Provide the (x, y) coordinate of the cell's center where the given text is located.  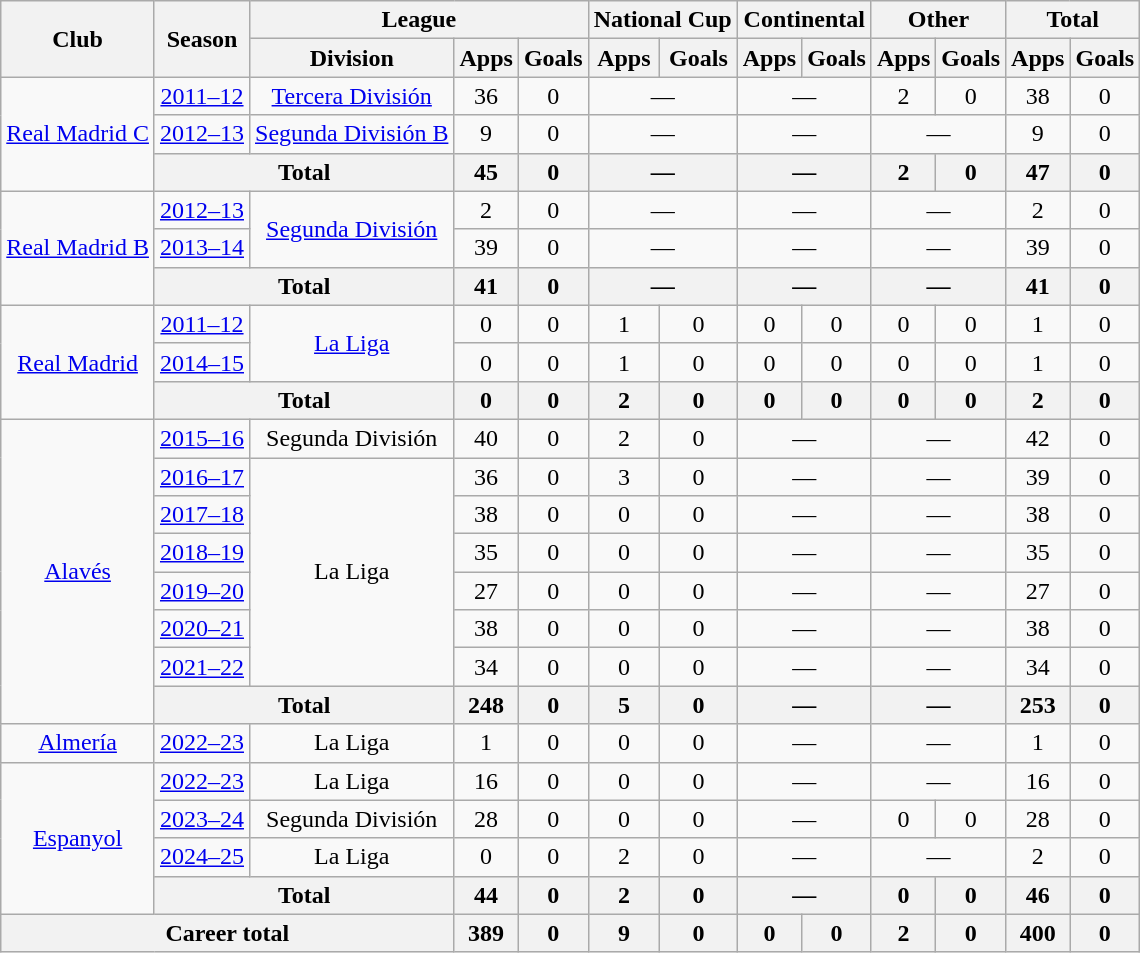
League (420, 20)
Real Madrid C (78, 134)
40 (486, 438)
2014–15 (202, 362)
Tercera División (352, 96)
47 (1038, 172)
Career total (228, 933)
2016–17 (202, 477)
253 (1038, 705)
Division (352, 58)
National Cup (662, 20)
Other (938, 20)
Club (78, 39)
2023–24 (202, 819)
248 (486, 705)
42 (1038, 438)
2020–21 (202, 629)
Real Madrid B (78, 248)
400 (1038, 933)
2013–14 (202, 248)
2018–19 (202, 553)
5 (624, 705)
Segunda División B (352, 134)
44 (486, 895)
Almería (78, 743)
3 (624, 477)
2019–20 (202, 591)
389 (486, 933)
2024–25 (202, 857)
45 (486, 172)
Continental (804, 20)
2017–18 (202, 515)
46 (1038, 895)
Espanyol (78, 838)
Season (202, 39)
2021–22 (202, 667)
2015–16 (202, 438)
Alavés (78, 571)
Real Madrid (78, 362)
